Extract the (X, Y) coordinate from the center of the cell holding the provided text.  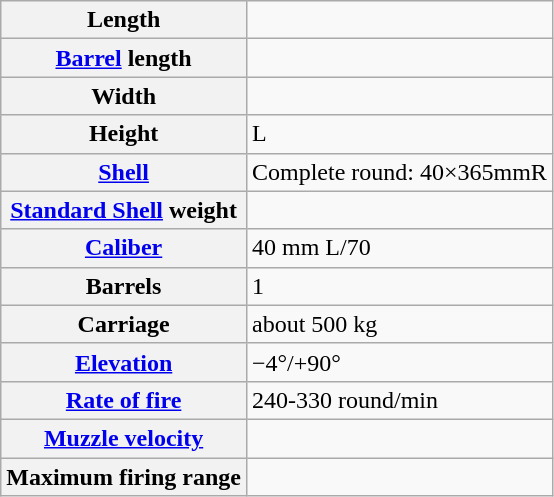
Muzzle velocity (124, 438)
Caliber (124, 248)
Width (124, 96)
−4°/+90° (399, 362)
Maximum firing range (124, 477)
40 mm L/70 (399, 248)
L (399, 134)
Shell (124, 172)
Standard Shell weight (124, 210)
Length (124, 20)
Elevation (124, 362)
about 500 kg (399, 324)
Rate of fire (124, 400)
Height (124, 134)
Complete round: 40×365mmR (399, 172)
Barrels (124, 286)
240-330 round/min (399, 400)
Carriage (124, 324)
Barrel length (124, 58)
1 (399, 286)
